Output the [X, Y] coordinate of the center of the cell containing the given text.  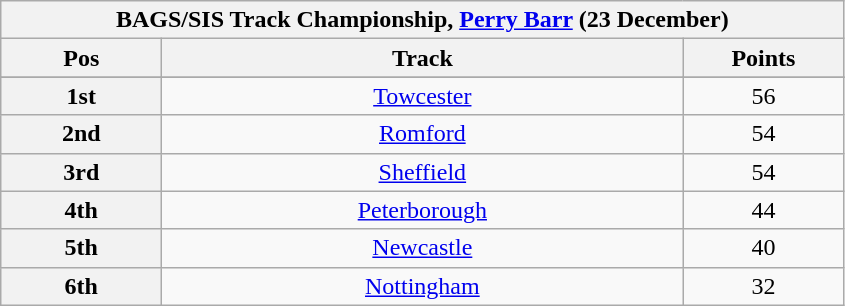
6th [82, 286]
1st [82, 96]
5th [82, 248]
Nottingham [422, 286]
Points [764, 58]
56 [764, 96]
32 [764, 286]
Pos [82, 58]
Peterborough [422, 210]
Track [422, 58]
Sheffield [422, 172]
Towcester [422, 96]
44 [764, 210]
4th [82, 210]
Newcastle [422, 248]
BAGS/SIS Track Championship, Perry Barr (23 December) [422, 20]
3rd [82, 172]
40 [764, 248]
Romford [422, 134]
2nd [82, 134]
